Determine the [X, Y] coordinate at the center of the cell enclosing the given text.  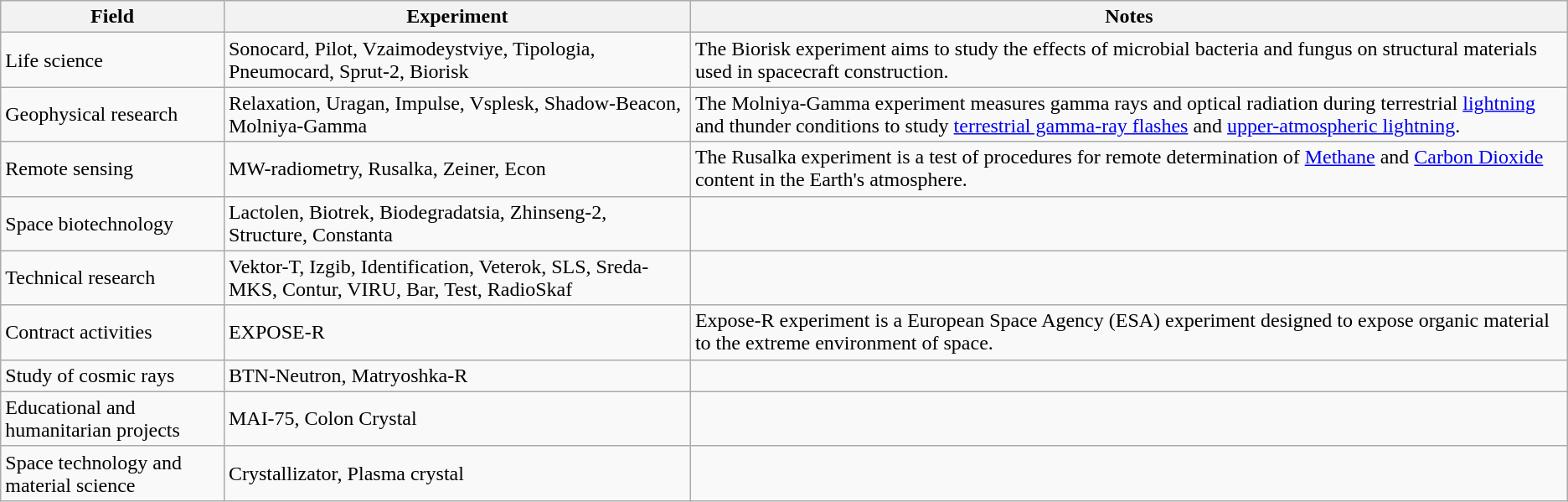
Expose-R experiment is a European Space Agency (ESA) experiment designed to expose organic material to the extreme environment of space. [1129, 332]
Geophysical research [112, 114]
Relaxation, Uragan, Impulse, Vsplesk, Shadow-Beacon, Molniya-Gamma [457, 114]
Vektor-T, Izgib, Identification, Veterok, SLS, Sreda-MKS, Contur, VIRU, Bar, Test, RadioSkaf [457, 278]
MW-radiometry, Rusalka, Zeiner, Econ [457, 169]
Sonocard, Pilot, Vzaimodeystviye, Tipologia, Pneumocard, Sprut-2, Biorisk [457, 60]
Experiment [457, 17]
Crystallizator, Plasma crystal [457, 473]
Contract activities [112, 332]
Study of cosmic rays [112, 375]
Life science [112, 60]
Field [112, 17]
EXPOSE-R [457, 332]
MAI-75, Colon Crystal [457, 419]
Lactolen, Biotrek, Biodegradatsia, Zhinseng-2, Structure, Constanta [457, 223]
Space technology and material science [112, 473]
Remote sensing [112, 169]
BTN-Neutron, Matryoshka-R [457, 375]
Notes [1129, 17]
The Rusalka experiment is a test of procedures for remote determination of Methane and Carbon Dioxide content in the Earth's atmosphere. [1129, 169]
Technical research [112, 278]
Space biotechnology [112, 223]
The Biorisk experiment aims to study the effects of microbial bacteria and fungus on structural materials used in spacecraft construction. [1129, 60]
Educational and humanitarian projects [112, 419]
